Capture the cell that displays the provided text and extract its [x, y] central coordinate. 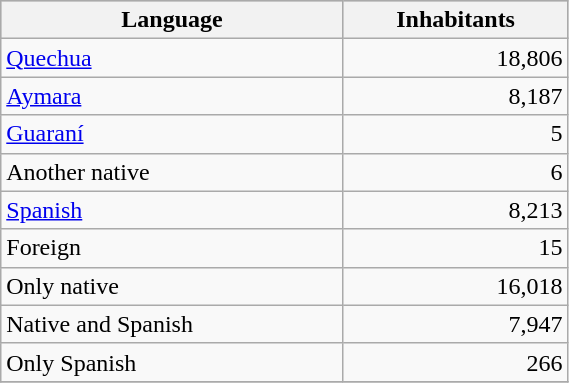
Aymara [172, 96]
Foreign [172, 248]
15 [456, 248]
Quechua [172, 58]
Guaraní [172, 134]
16,018 [456, 286]
Language [172, 20]
Only Spanish [172, 362]
Only native [172, 286]
8,213 [456, 210]
266 [456, 362]
6 [456, 172]
Spanish [172, 210]
8,187 [456, 96]
5 [456, 134]
Native and Spanish [172, 324]
18,806 [456, 58]
Another native [172, 172]
7,947 [456, 324]
Inhabitants [456, 20]
